Output the (X, Y) coordinate of the center of the cell containing the given text.  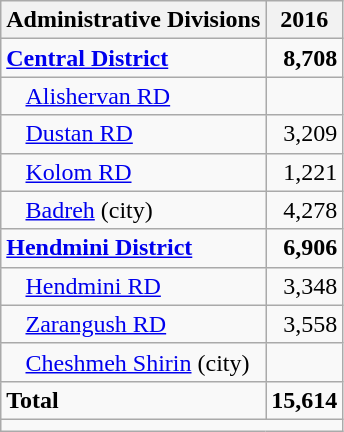
Administrative Divisions (134, 20)
3,209 (304, 134)
Alishervan RD (134, 96)
Central District (134, 58)
2016 (304, 20)
4,278 (304, 210)
Total (134, 400)
3,348 (304, 286)
Cheshmeh Shirin (city) (134, 362)
Zarangush RD (134, 324)
Hendmini District (134, 248)
1,221 (304, 172)
3,558 (304, 324)
6,906 (304, 248)
Badreh (city) (134, 210)
8,708 (304, 58)
Hendmini RD (134, 286)
Dustan RD (134, 134)
15,614 (304, 400)
Kolom RD (134, 172)
